Output the [X, Y] coordinate of the center of the cell containing the given text.  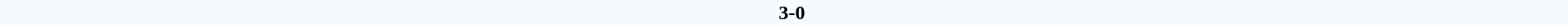
3-0 [791, 12]
